For the text-containing cell, return its midpoint in [x, y] coordinate format. 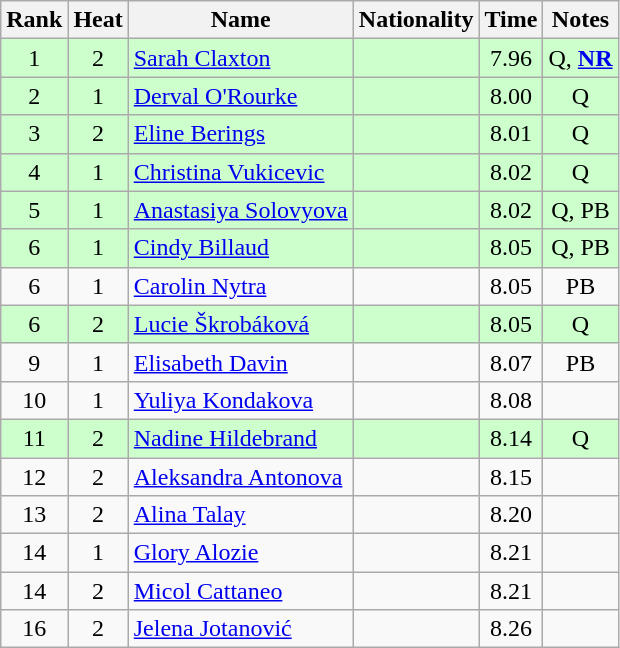
Glory Alozie [240, 553]
Nationality [416, 20]
13 [34, 515]
Rank [34, 20]
Micol Cattaneo [240, 591]
8.08 [511, 400]
Alina Talay [240, 515]
8.20 [511, 515]
5 [34, 210]
Heat [98, 20]
Carolin Nytra [240, 286]
Anastasiya Solovyova [240, 210]
Name [240, 20]
9 [34, 362]
10 [34, 400]
12 [34, 477]
Cindy Billaud [240, 248]
Q, NR [580, 58]
Elisabeth Davin [240, 362]
8.26 [511, 629]
11 [34, 438]
Christina Vukicevic [240, 172]
4 [34, 172]
Sarah Claxton [240, 58]
Derval O'Rourke [240, 96]
8.07 [511, 362]
8.01 [511, 134]
Lucie Škrobáková [240, 324]
16 [34, 629]
Yuliya Kondakova [240, 400]
Time [511, 20]
Eline Berings [240, 134]
Notes [580, 20]
8.15 [511, 477]
Nadine Hildebrand [240, 438]
3 [34, 134]
7.96 [511, 58]
Jelena Jotanović [240, 629]
8.00 [511, 96]
Aleksandra Antonova [240, 477]
8.14 [511, 438]
